Scan for the cell matching the given text and deliver its (X, Y) coordinate at center. 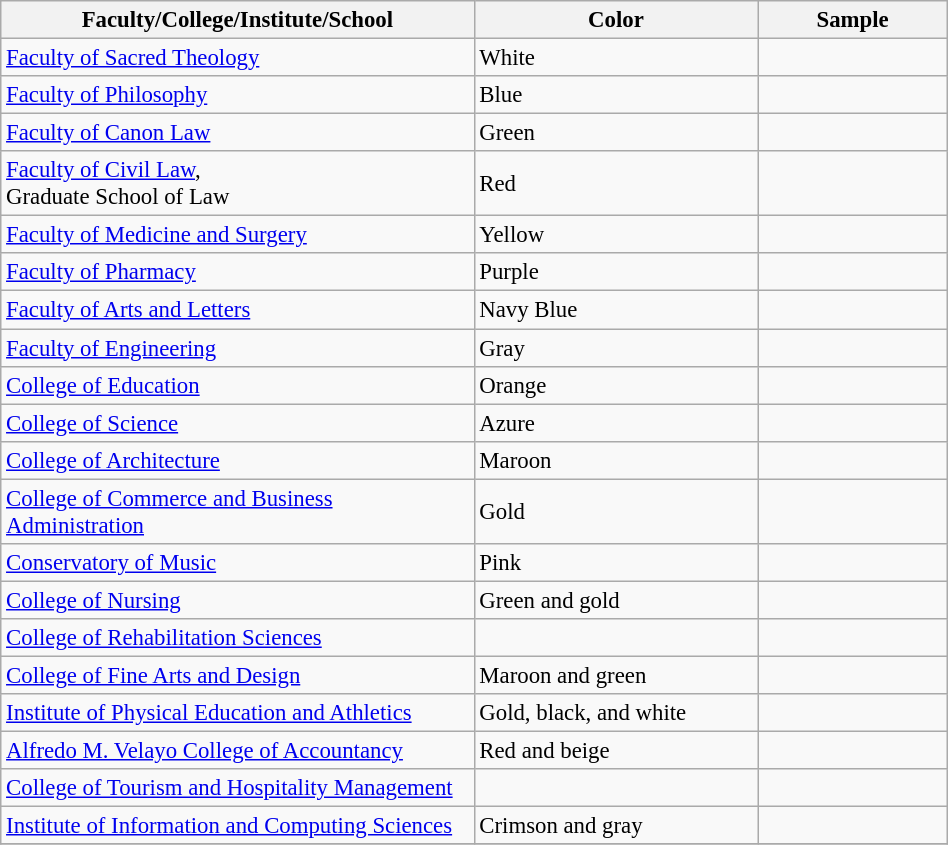
College of Architecture (238, 460)
Gray (616, 348)
Crimson and gray (616, 826)
Purple (616, 273)
Faculty/College/Institute/School (238, 20)
Red (616, 184)
Red and beige (616, 751)
Pink (616, 563)
Faculty of Civil Law, Graduate School of Law (238, 184)
Maroon (616, 460)
Institute of Physical Education and Athletics (238, 713)
Faculty of Pharmacy (238, 273)
Color (616, 20)
Alfredo M. Velayo College of Accountancy (238, 751)
Conservatory of Music (238, 563)
White (616, 58)
College of Nursing (238, 600)
Green and gold (616, 600)
Faculty of Engineering (238, 348)
Navy Blue (616, 310)
College of Tourism and Hospitality Management (238, 788)
Orange (616, 385)
Sample (852, 20)
Green (616, 133)
College of Rehabilitation Sciences (238, 638)
Maroon and green (616, 675)
Yellow (616, 235)
Azure (616, 423)
Blue (616, 95)
Faculty of Arts and Letters (238, 310)
College of Fine Arts and Design (238, 675)
Institute of Information and Computing Sciences (238, 826)
Faculty of Canon Law (238, 133)
Faculty of Philosophy (238, 95)
College of Science (238, 423)
College of Education (238, 385)
College of Commerce and Business Administration (238, 512)
Gold, black, and white (616, 713)
Faculty of Medicine and Surgery (238, 235)
Faculty of Sacred Theology (238, 58)
Gold (616, 512)
